Output the [x, y] coordinate of the center of the cell containing the given text.  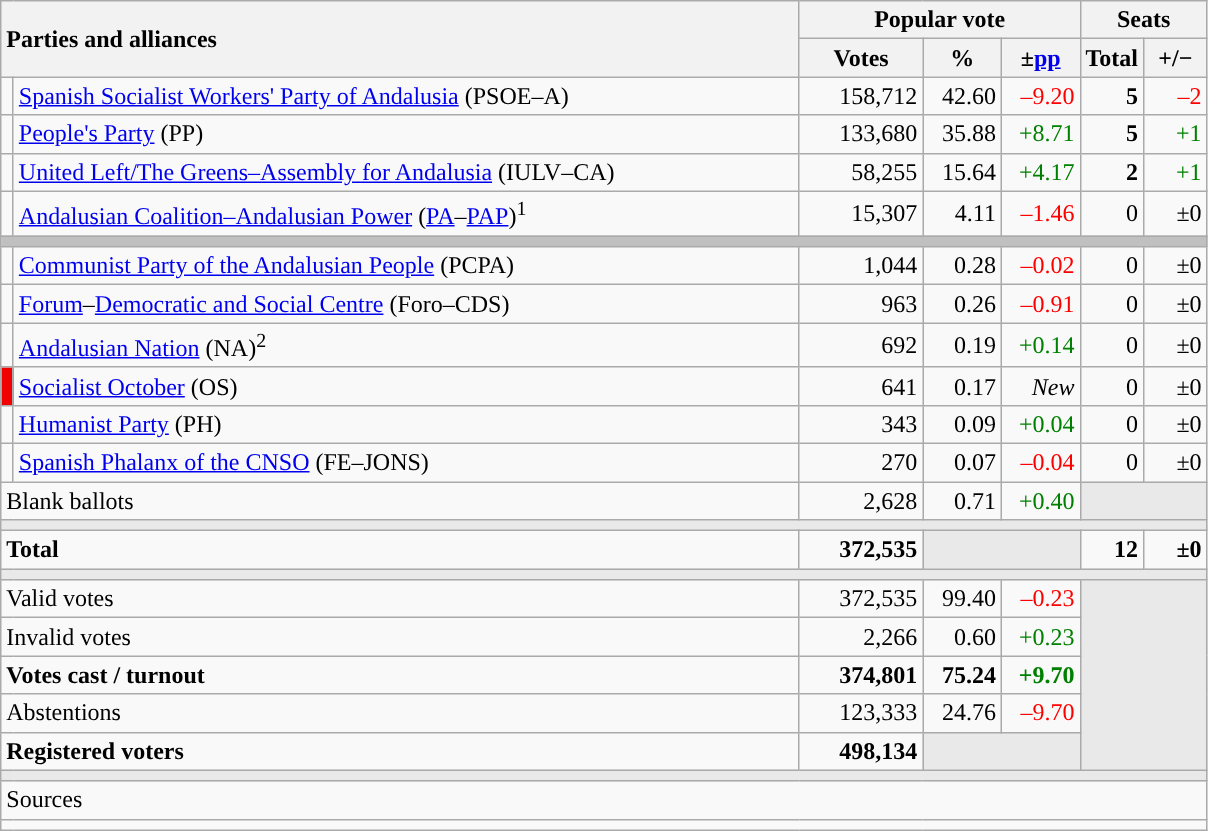
58,255 [861, 172]
270 [861, 462]
75.24 [962, 675]
692 [861, 346]
Humanist Party (PH) [406, 424]
2 [1112, 172]
42.60 [962, 96]
Registered voters [400, 751]
Seats [1144, 20]
15,307 [861, 214]
±pp [1040, 58]
Communist Party of the Andalusian People (PCPA) [406, 266]
Invalid votes [400, 637]
New [1040, 386]
Abstentions [400, 713]
+0.40 [1040, 501]
12 [1112, 550]
158,712 [861, 96]
–0.04 [1040, 462]
–1.46 [1040, 214]
0.09 [962, 424]
99.40 [962, 599]
Valid votes [400, 599]
2,628 [861, 501]
Andalusian Nation (NA)2 [406, 346]
–0.91 [1040, 304]
Parties and alliances [400, 39]
0.26 [962, 304]
0.71 [962, 501]
24.76 [962, 713]
4.11 [962, 214]
0.17 [962, 386]
963 [861, 304]
% [962, 58]
641 [861, 386]
0.07 [962, 462]
Spanish Socialist Workers' Party of Andalusia (PSOE–A) [406, 96]
Votes cast / turnout [400, 675]
People's Party (PP) [406, 134]
+/− [1176, 58]
+0.04 [1040, 424]
0.60 [962, 637]
–0.02 [1040, 266]
Socialist October (OS) [406, 386]
+0.23 [1040, 637]
Andalusian Coalition–Andalusian Power (PA–PAP)1 [406, 214]
Votes [861, 58]
0.19 [962, 346]
Spanish Phalanx of the CNSO (FE–JONS) [406, 462]
374,801 [861, 675]
–9.70 [1040, 713]
123,333 [861, 713]
35.88 [962, 134]
1,044 [861, 266]
343 [861, 424]
2,266 [861, 637]
+4.17 [1040, 172]
Sources [604, 800]
0.28 [962, 266]
+0.14 [1040, 346]
United Left/The Greens–Assembly for Andalusia (IULV–CA) [406, 172]
+9.70 [1040, 675]
+8.71 [1040, 134]
Forum–Democratic and Social Centre (Foro–CDS) [406, 304]
15.64 [962, 172]
Blank ballots [400, 501]
–9.20 [1040, 96]
498,134 [861, 751]
–0.23 [1040, 599]
133,680 [861, 134]
–2 [1176, 96]
Popular vote [940, 20]
